From the cell containing the given text, extract its center point as (X, Y) coordinate. 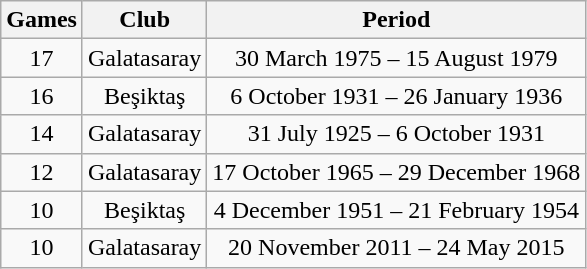
Period (396, 20)
6 October 1931 – 26 January 1936 (396, 96)
31 July 1925 – 6 October 1931 (396, 134)
4 December 1951 – 21 February 1954 (396, 210)
12 (42, 172)
14 (42, 134)
17 October 1965 – 29 December 1968 (396, 172)
16 (42, 96)
17 (42, 58)
Club (144, 20)
30 March 1975 – 15 August 1979 (396, 58)
Games (42, 20)
20 November 2011 – 24 May 2015 (396, 248)
